Provide the (X, Y) coordinate of the cell's center where the given text is located.  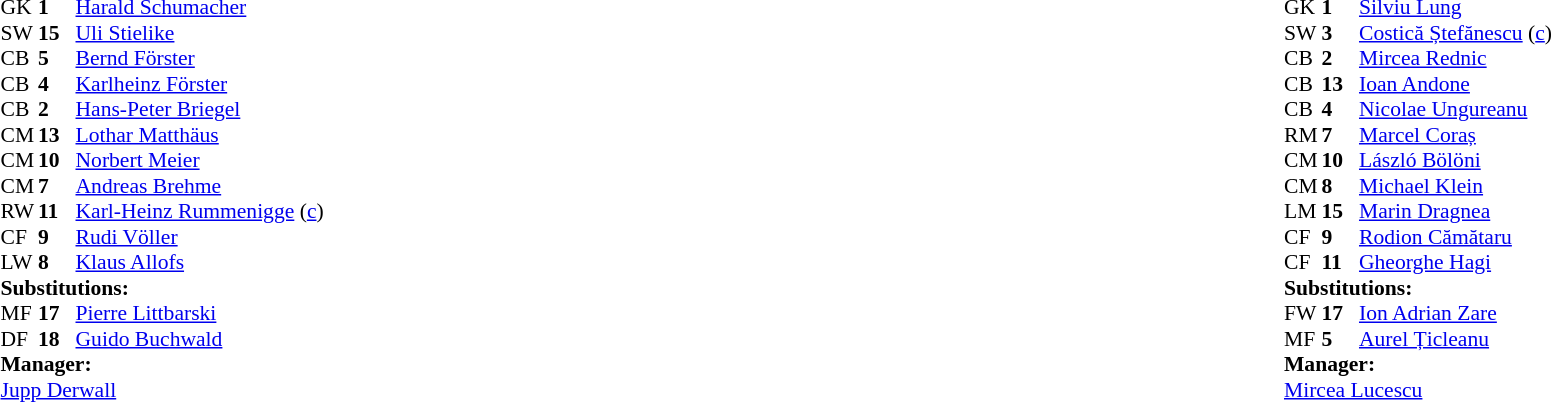
Guido Buchwald (200, 339)
Andreas Brehme (200, 186)
Klaus Allofs (200, 263)
Manager: (162, 365)
Karl-Heinz Rummenigge (c) (200, 211)
Bernd Förster (200, 59)
FW (1303, 313)
RM (1303, 135)
DF (19, 339)
LM (1303, 211)
Substitutions: (162, 288)
Pierre Littbarski (200, 313)
18 (57, 339)
RW (19, 211)
Hans-Peter Briegel (200, 109)
Lothar Matthäus (200, 135)
Norbert Meier (200, 161)
Uli Stielike (200, 33)
Karlheinz Förster (200, 84)
LW (19, 263)
3 (1340, 33)
Rudi Völler (200, 237)
